From the cell containing the given text, extract its center point as [x, y] coordinate. 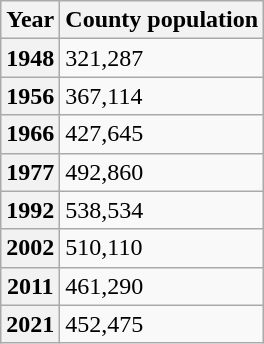
538,534 [162, 210]
1977 [30, 172]
427,645 [162, 134]
510,110 [162, 248]
County population [162, 20]
492,860 [162, 172]
452,475 [162, 324]
2011 [30, 286]
1966 [30, 134]
2021 [30, 324]
1992 [30, 210]
461,290 [162, 286]
367,114 [162, 96]
321,287 [162, 58]
1948 [30, 58]
1956 [30, 96]
2002 [30, 248]
Year [30, 20]
